Capture the cell that displays the provided text and extract its (X, Y) central coordinate. 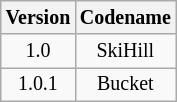
1.0 (38, 52)
Version (38, 18)
Bucket (126, 84)
SkiHill (126, 52)
1.0.1 (38, 84)
Codename (126, 18)
